Find where the given text appears and provide that cell's center as (x, y) coordinate. 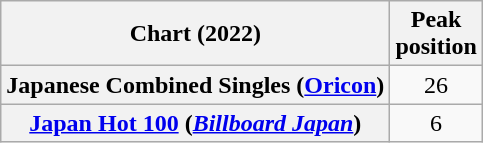
6 (436, 123)
Chart (2022) (196, 34)
26 (436, 85)
Peakposition (436, 34)
Japanese Combined Singles (Oricon) (196, 85)
Japan Hot 100 (Billboard Japan) (196, 123)
